For the text-containing cell, return its midpoint in (x, y) coordinate format. 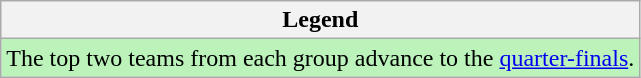
The top two teams from each group advance to the quarter-finals. (320, 58)
Legend (320, 20)
